Provide the [X, Y] coordinate of the cell's center where the given text is located.  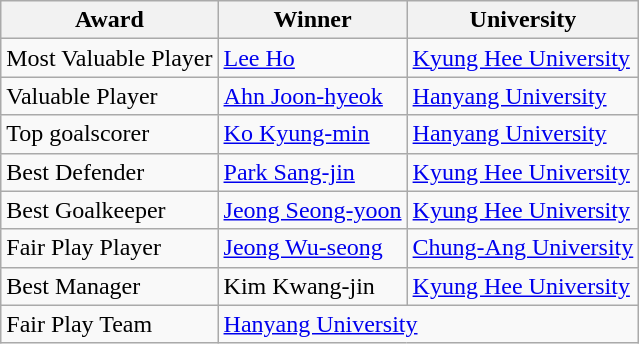
Jeong Wu-seong [312, 248]
Jeong Seong-yoon [312, 210]
University [523, 20]
Award [110, 20]
Top goalscorer [110, 134]
Valuable Player [110, 96]
Best Manager [110, 286]
Fair Play Player [110, 248]
Ko Kyung-min [312, 134]
Lee Ho [312, 58]
Winner [312, 20]
Kim Kwang-jin [312, 286]
Most Valuable Player [110, 58]
Chung-Ang University [523, 248]
Best Defender [110, 172]
Ahn Joon-hyeok [312, 96]
Best Goalkeeper [110, 210]
Fair Play Team [110, 324]
Park Sang-jin [312, 172]
